Output the [X, Y] coordinate of the center of the cell containing the given text.  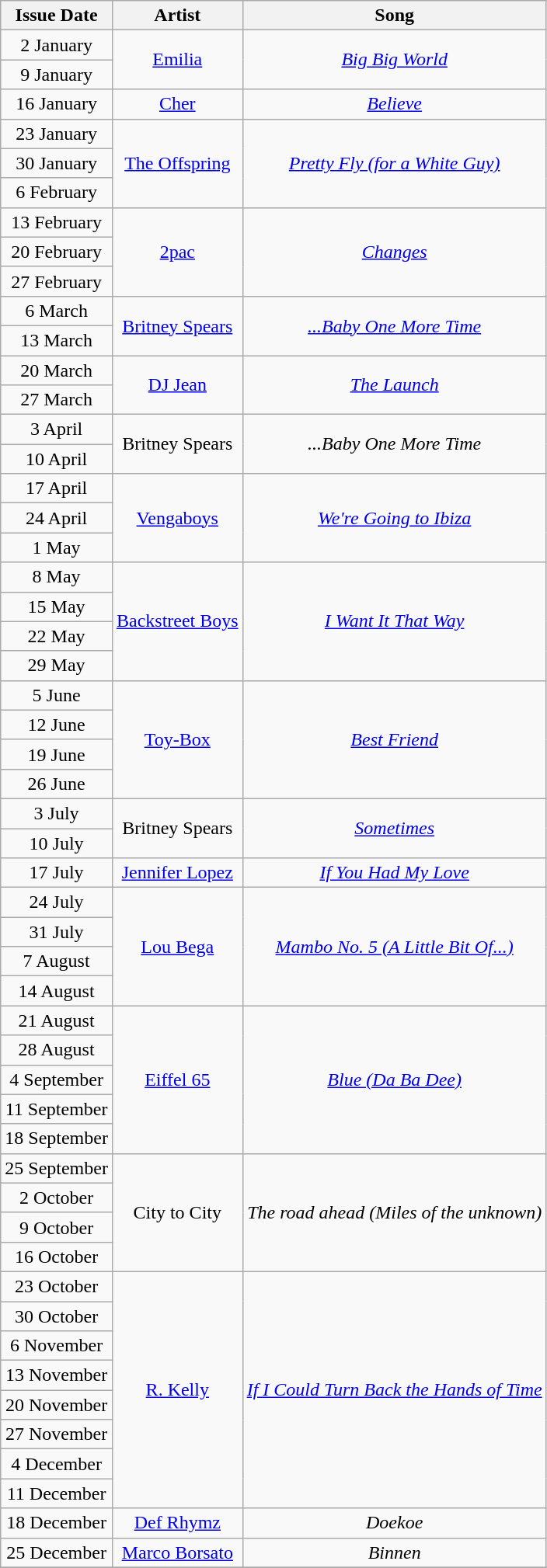
25 December [57, 1552]
Def Rhymz [177, 1523]
10 April [57, 459]
27 February [57, 281]
Best Friend [395, 739]
Eiffel 65 [177, 1080]
21 August [57, 1020]
19 June [57, 754]
If I Could Turn Back the Hands of Time [395, 1389]
Cher [177, 104]
7 August [57, 961]
Song [395, 16]
25 September [57, 1168]
Issue Date [57, 16]
Jennifer Lopez [177, 873]
9 October [57, 1227]
Big Big World [395, 60]
22 May [57, 636]
R. Kelly [177, 1389]
10 July [57, 843]
17 April [57, 488]
23 October [57, 1286]
26 June [57, 784]
12 June [57, 725]
24 July [57, 902]
Changes [395, 252]
29 May [57, 666]
24 April [57, 518]
4 September [57, 1080]
Blue (Da Ba Dee) [395, 1080]
18 September [57, 1139]
16 October [57, 1257]
Mambo No. 5 (A Little Bit Of...) [395, 947]
13 February [57, 222]
30 January [57, 163]
13 November [57, 1375]
Binnen [395, 1552]
27 November [57, 1434]
6 November [57, 1346]
Vengaboys [177, 518]
2pac [177, 252]
31 July [57, 932]
1 May [57, 548]
23 January [57, 134]
3 April [57, 429]
13 March [57, 340]
4 December [57, 1464]
28 August [57, 1050]
8 May [57, 577]
9 January [57, 75]
Doekoe [395, 1523]
Toy-Box [177, 739]
The Offspring [177, 163]
Believe [395, 104]
Sometimes [395, 828]
16 January [57, 104]
Pretty Fly (for a White Guy) [395, 163]
DJ Jean [177, 385]
Artist [177, 16]
2 October [57, 1198]
I Want It That Way [395, 621]
20 November [57, 1405]
17 July [57, 873]
The Launch [395, 385]
3 July [57, 813]
27 March [57, 400]
20 March [57, 370]
6 March [57, 311]
20 February [57, 252]
We're Going to Ibiza [395, 518]
Backstreet Boys [177, 621]
City to City [177, 1212]
Emilia [177, 60]
18 December [57, 1523]
5 June [57, 695]
The road ahead (Miles of the unknown) [395, 1212]
6 February [57, 193]
2 January [57, 45]
Lou Bega [177, 947]
11 December [57, 1493]
15 May [57, 607]
11 September [57, 1109]
14 August [57, 991]
Marco Borsato [177, 1552]
30 October [57, 1316]
If You Had My Love [395, 873]
